Scan for the cell matching the given text and deliver its [X, Y] coordinate at center. 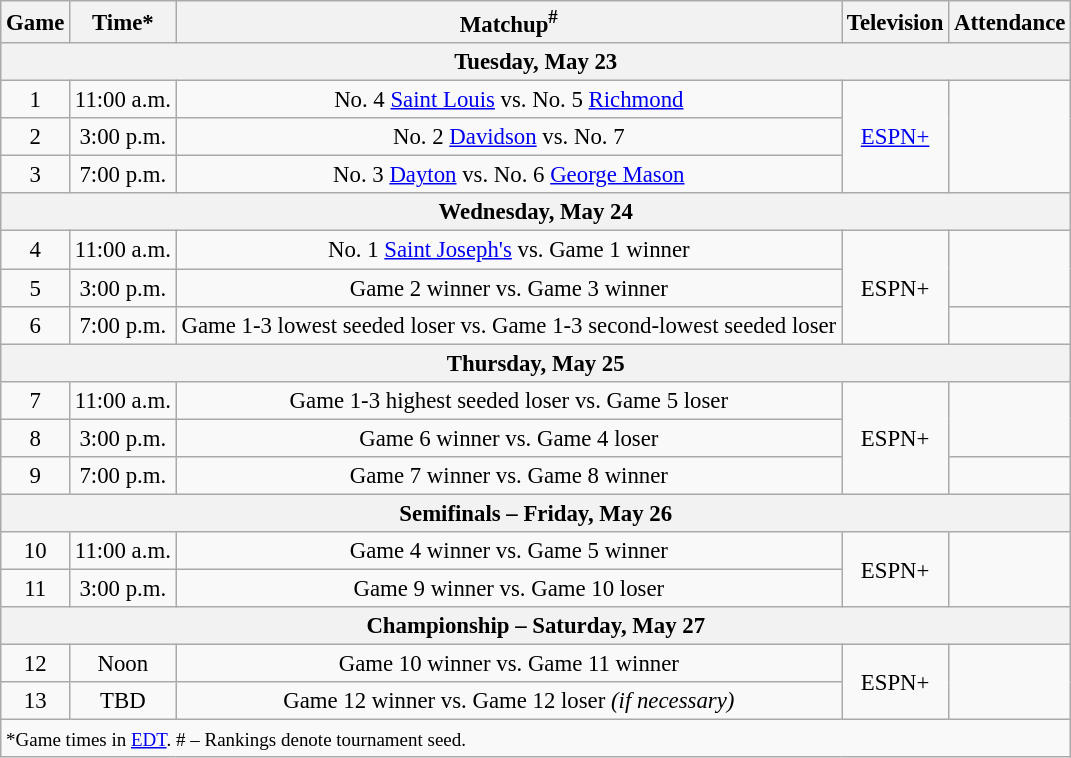
13 [36, 701]
Game 7 winner vs. Game 8 winner [508, 476]
Semifinals – Friday, May 26 [536, 513]
No. 2 Davidson vs. No. 7 [508, 137]
No. 1 Saint Joseph's vs. Game 1 winner [508, 250]
9 [36, 476]
Game 10 winner vs. Game 11 winner [508, 664]
Game 12 winner vs. Game 12 loser (if necessary) [508, 701]
Tuesday, May 23 [536, 62]
1 [36, 100]
Wednesday, May 24 [536, 213]
Time* [124, 22]
Noon [124, 664]
Game 2 winner vs. Game 3 winner [508, 288]
TBD [124, 701]
Game 9 winner vs. Game 10 loser [508, 588]
Game 6 winner vs. Game 4 loser [508, 438]
*Game times in EDT. # – Rankings denote tournament seed. [536, 739]
Game 4 winner vs. Game 5 winner [508, 551]
No. 4 Saint Louis vs. No. 5 Richmond [508, 100]
7 [36, 400]
Television [896, 22]
Championship – Saturday, May 27 [536, 626]
Game 1-3 highest seeded loser vs. Game 5 loser [508, 400]
Attendance [1010, 22]
Game 1-3 lowest seeded loser vs. Game 1-3 second-lowest seeded loser [508, 325]
Game [36, 22]
Thursday, May 25 [536, 363]
Matchup# [508, 22]
12 [36, 664]
4 [36, 250]
3 [36, 175]
11 [36, 588]
5 [36, 288]
No. 3 Dayton vs. No. 6 George Mason [508, 175]
8 [36, 438]
2 [36, 137]
10 [36, 551]
6 [36, 325]
